From the cell containing the given text, extract its center point as [X, Y] coordinate. 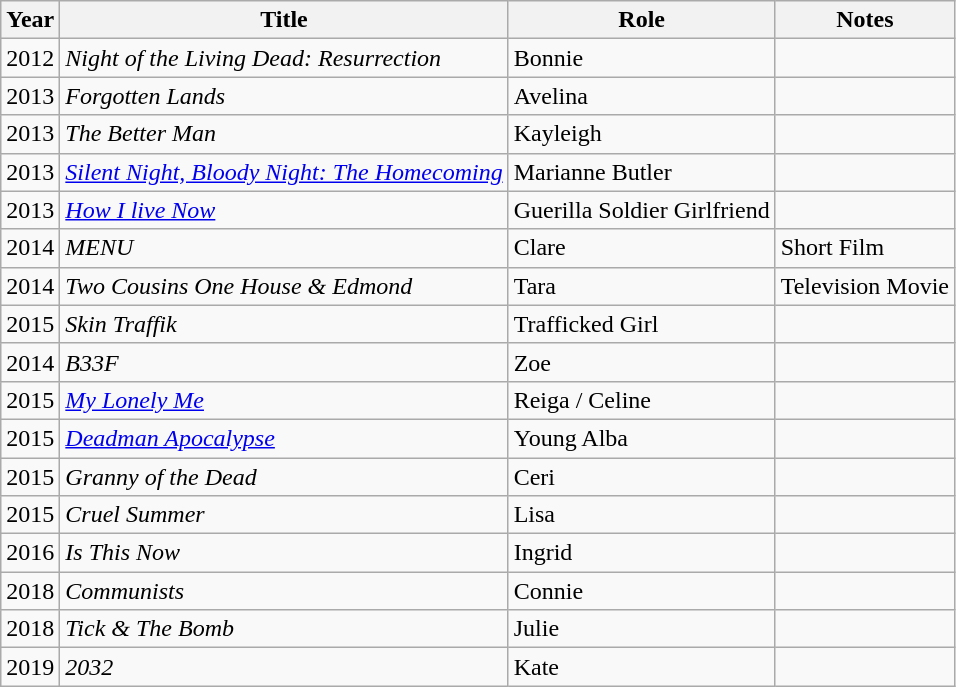
Kate [642, 667]
Bonnie [642, 58]
How I live Now [284, 210]
Granny of the Dead [284, 477]
Ingrid [642, 553]
Trafficked Girl [642, 324]
My Lonely Me [284, 400]
2016 [30, 553]
Clare [642, 248]
MENU [284, 248]
2019 [30, 667]
Ceri [642, 477]
Two Cousins One House & Edmond [284, 286]
Reiga / Celine [642, 400]
Marianne Butler [642, 172]
Skin Traffik [284, 324]
2012 [30, 58]
Year [30, 20]
Title [284, 20]
Lisa [642, 515]
Tick & The Bomb [284, 629]
The Better Man [284, 134]
Is This Now [284, 553]
2032 [284, 667]
Notes [864, 20]
Cruel Summer [284, 515]
Forgotten Lands [284, 96]
Julie [642, 629]
Young Alba [642, 438]
Tara [642, 286]
Avelina [642, 96]
Short Film [864, 248]
Night of the Living Dead: Resurrection [284, 58]
Connie [642, 591]
Kayleigh [642, 134]
Television Movie [864, 286]
Silent Night, Bloody Night: The Homecoming [284, 172]
Role [642, 20]
Communists [284, 591]
Zoe [642, 362]
Guerilla Soldier Girlfriend [642, 210]
Deadman Apocalypse [284, 438]
B33F [284, 362]
